Determine the [X, Y] coordinate at the center of the cell enclosing the given text.  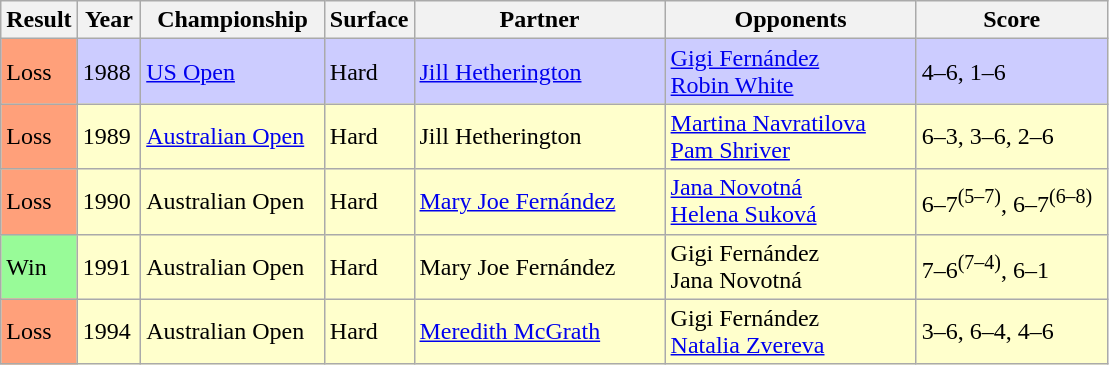
Gigi Fernández Jana Novotná [790, 266]
4–6, 1–6 [1012, 72]
Jana Novotná Helena Suková [790, 202]
Meredith McGrath [540, 332]
Gigi Fernández Robin White [790, 72]
1991 [109, 266]
Win [39, 266]
Championship [233, 20]
Result [39, 20]
Opponents [790, 20]
3–6, 6–4, 4–6 [1012, 332]
1988 [109, 72]
Surface [369, 20]
Year [109, 20]
1990 [109, 202]
Score [1012, 20]
Partner [540, 20]
US Open [233, 72]
7–6(7–4), 6–1 [1012, 266]
Gigi Fernández Natalia Zvereva [790, 332]
6–3, 3–6, 2–6 [1012, 136]
1994 [109, 332]
Martina Navratilova Pam Shriver [790, 136]
1989 [109, 136]
6–7(5–7), 6–7(6–8) [1012, 202]
